Capture the cell that displays the provided text and extract its (x, y) central coordinate. 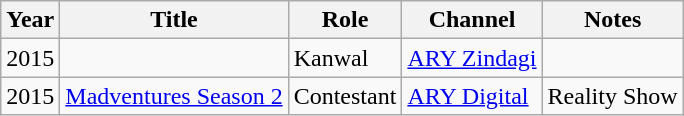
Kanwal (345, 58)
Role (345, 20)
Contestant (345, 96)
Notes (612, 20)
Channel (472, 20)
Madventures Season 2 (174, 96)
ARY Digital (472, 96)
ARY Zindagi (472, 58)
Reality Show (612, 96)
Title (174, 20)
Year (30, 20)
